Return the [X, Y] coordinate for the center point of the cell that contains the specified text.  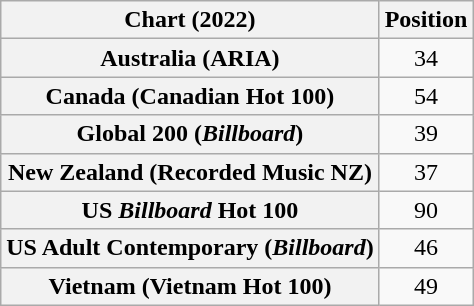
Australia (ARIA) [190, 58]
46 [426, 248]
90 [426, 210]
New Zealand (Recorded Music NZ) [190, 172]
37 [426, 172]
49 [426, 286]
Global 200 (Billboard) [190, 134]
US Billboard Hot 100 [190, 210]
Chart (2022) [190, 20]
Vietnam (Vietnam Hot 100) [190, 286]
34 [426, 58]
39 [426, 134]
54 [426, 96]
Position [426, 20]
Canada (Canadian Hot 100) [190, 96]
US Adult Contemporary (Billboard) [190, 248]
